Detect which cell encompasses the target text, then output its (x, y) center coordinate. 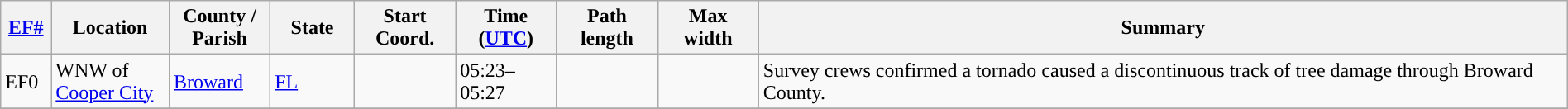
Broward (219, 81)
Start Coord. (404, 28)
Summary (1163, 28)
WNW of Cooper City (111, 81)
EF# (26, 28)
Survey crews confirmed a tornado caused a discontinuous track of tree damage through Broward County. (1163, 81)
Location (111, 28)
State (313, 28)
County / Parish (219, 28)
FL (313, 81)
Time (UTC) (506, 28)
Max width (708, 28)
Path length (607, 28)
05:23–05:27 (506, 81)
EF0 (26, 81)
